Search for the cell housing the specified text and yield its [X, Y] center coordinate. 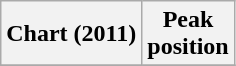
Chart (2011) [72, 34]
Peakposition [188, 34]
